Identify which cell holds the provided text, then report its [x, y] central coordinate. 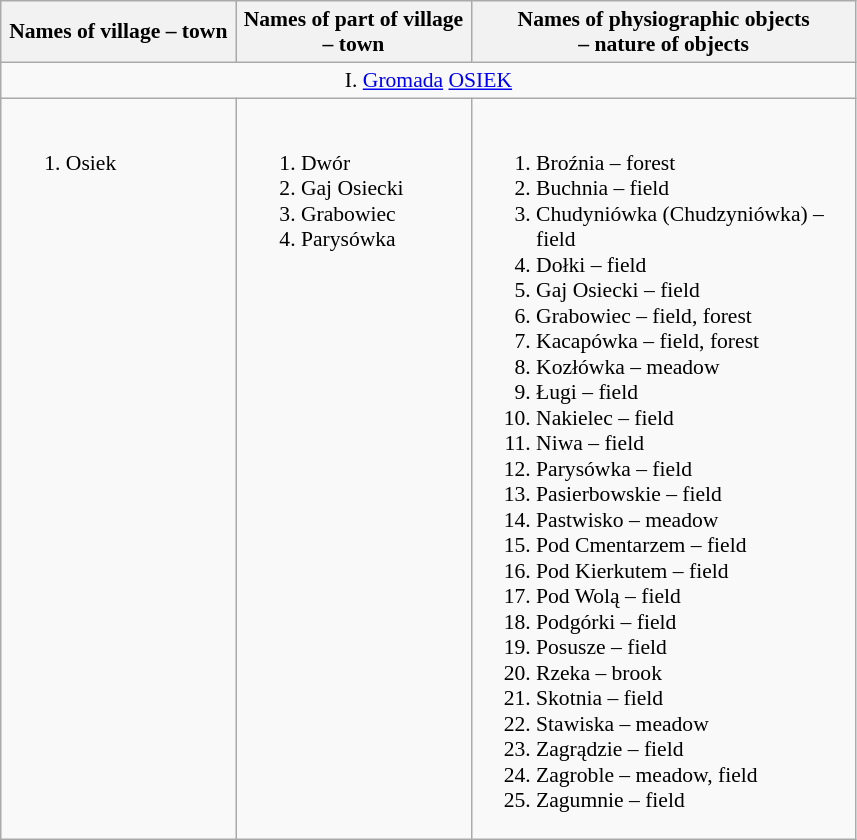
Osiek [118, 469]
Names of part of village – town [354, 32]
Names of physiographic objects – nature of objects [664, 32]
DwórGaj OsieckiGrabowiecParysówka [354, 469]
Names of village – town [118, 32]
I. Gromada OSIEK [428, 80]
